Detect which cell encompasses the target text, then output its [X, Y] center coordinate. 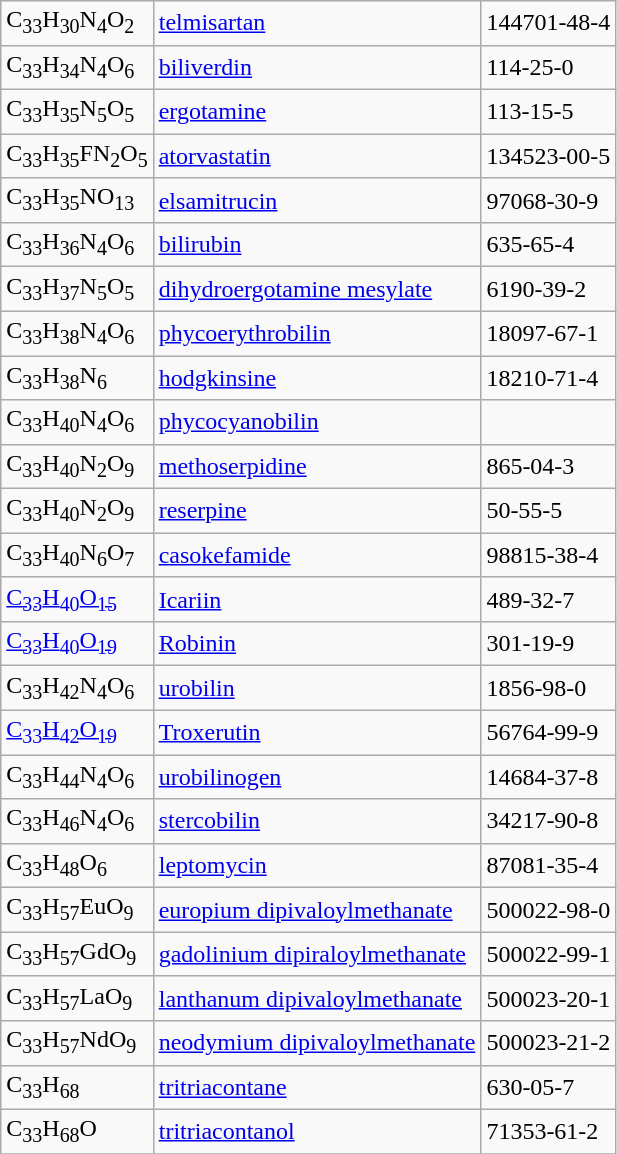
lanthanum dipivaloylmethanate [317, 998]
C33H40O19 [77, 644]
hodgkinsine [317, 378]
489-32-7 [548, 599]
europium dipivaloylmethanate [317, 910]
C33H42O19 [77, 732]
301-19-9 [548, 644]
500023-21-2 [548, 1043]
C33H38N6 [77, 378]
Robinin [317, 644]
114-25-0 [548, 67]
C33H40N4O6 [77, 422]
865-04-3 [548, 466]
urobilin [317, 688]
C33H68O [77, 1131]
C33H36N4O6 [77, 244]
630-05-7 [548, 1087]
C33H46N4O6 [77, 821]
C33H40N6O7 [77, 555]
500022-99-1 [548, 954]
tritriacontanol [317, 1131]
C33H57GdO9 [77, 954]
C33H57NdO9 [77, 1043]
urobilinogen [317, 777]
34217-90-8 [548, 821]
dihydroergotamine mesylate [317, 289]
Icariin [317, 599]
elsamitrucin [317, 200]
C33H57EuO9 [77, 910]
635-65-4 [548, 244]
C33H35N5O5 [77, 111]
telmisartan [317, 23]
reserpine [317, 511]
ergotamine [317, 111]
methoserpidine [317, 466]
stercobilin [317, 821]
C33H48O6 [77, 865]
neodymium dipivaloylmethanate [317, 1043]
Troxerutin [317, 732]
1856-98-0 [548, 688]
50-55-5 [548, 511]
500023-20-1 [548, 998]
bilirubin [317, 244]
C33H38N4O6 [77, 333]
C33H35NO13 [77, 200]
87081-35-4 [548, 865]
C33H35FN2O5 [77, 156]
14684-37-8 [548, 777]
C33H34N4O6 [77, 67]
biliverdin [317, 67]
leptomycin [317, 865]
6190-39-2 [548, 289]
casokefamide [317, 555]
71353-61-2 [548, 1131]
C33H42N4O6 [77, 688]
gadolinium dipiraloylmethanate [317, 954]
98815-38-4 [548, 555]
C33H68 [77, 1087]
500022-98-0 [548, 910]
phycoerythrobilin [317, 333]
56764-99-9 [548, 732]
134523-00-5 [548, 156]
C33H37N5O5 [77, 289]
C33H57LaO9 [77, 998]
144701-48-4 [548, 23]
18210-71-4 [548, 378]
C33H40O15 [77, 599]
C33H44N4O6 [77, 777]
113-15-5 [548, 111]
atorvastatin [317, 156]
phycocyanobilin [317, 422]
18097-67-1 [548, 333]
97068-30-9 [548, 200]
C33H30N4O2 [77, 23]
tritriacontane [317, 1087]
